Output the [x, y] coordinate of the center of the cell containing the given text.  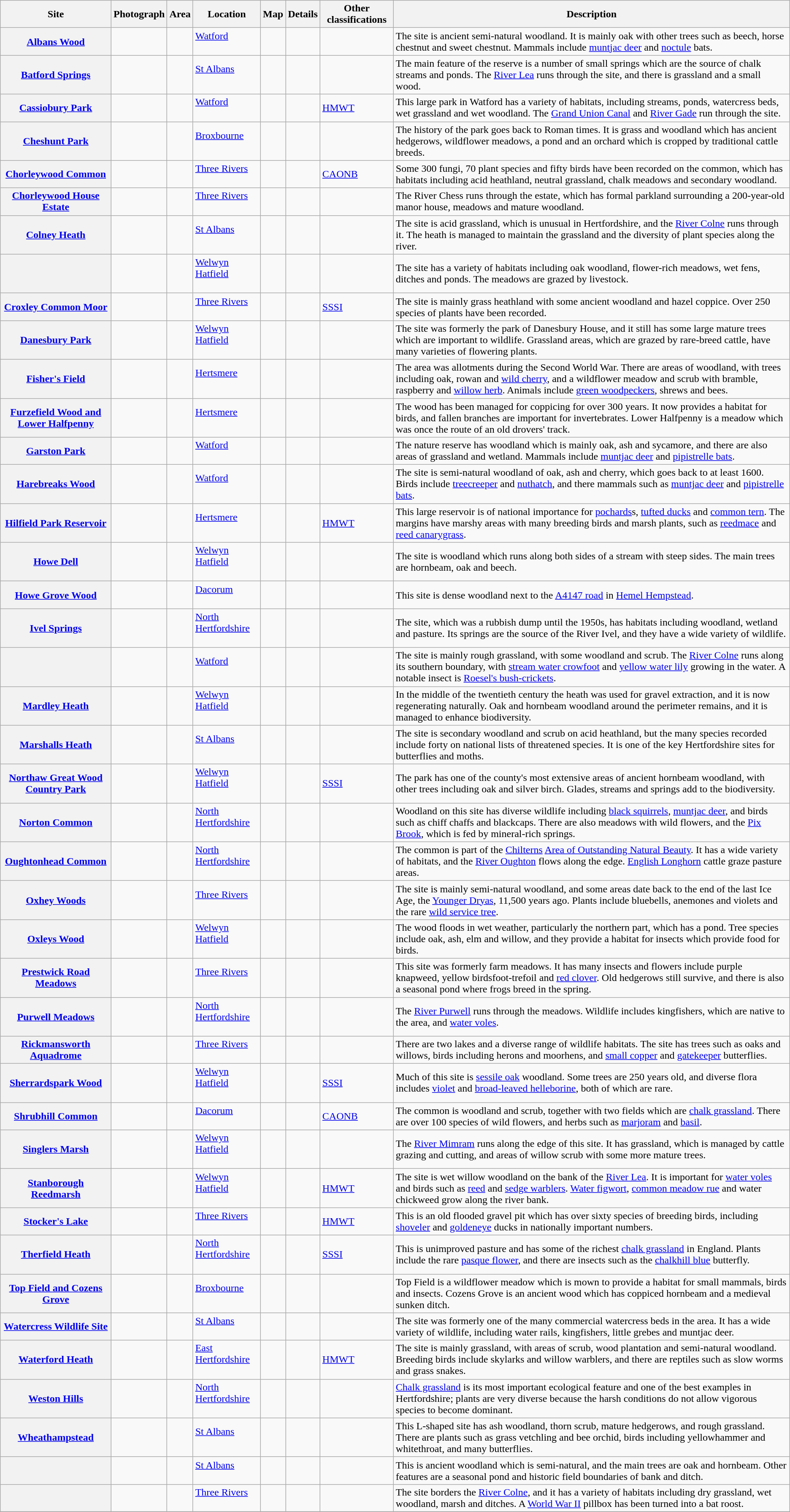
Stanborough Reedmarsh [56, 1188]
Croxley Common Moor [56, 306]
East Hertfordshire [227, 1360]
Site [56, 14]
Fisher's Field [56, 379]
Oxhey Woods [56, 900]
Hilfield Park Reservoir [56, 523]
Garston Park [56, 451]
Marshalls Heath [56, 745]
Location [227, 14]
Other classifications [357, 14]
The site is woodland which runs along both sides of a stream with steep sides. The main trees are hornbeam, oak and beech. [592, 562]
Shrubhill Common [56, 1116]
Oughtonhead Common [56, 861]
Area [180, 14]
Sherrardspark Wood [56, 1083]
Therfield Heath [56, 1255]
Waterford Heath [56, 1360]
Photograph [139, 14]
Albans Wood [56, 41]
Northaw Great Wood Country Park [56, 783]
Oxleys Wood [56, 939]
Description [592, 14]
Norton Common [56, 822]
Colney Heath [56, 235]
Weston Hills [56, 1398]
Details [303, 14]
Howe Grove Wood [56, 595]
Map [273, 14]
Rickmansworth Aquadrome [56, 1050]
Cassiobury Park [56, 108]
The site is mainly grass heathland with some ancient woodland and hazel coppice. Over 250 species of plants have been recorded. [592, 306]
Chorleywood House Estate [56, 202]
This site is dense woodland next to the A4147 road in Hemel Hempstead. [592, 595]
Purwell Meadows [56, 1016]
Furzefield Wood and Lower Halfpenny [56, 418]
Danesbury Park [56, 340]
The River Chess runs through the estate, which has formal parkland surrounding a 200-year-old manor house, meadows and mature woodland. [592, 202]
Howe Dell [56, 562]
Batford Springs [56, 75]
The River Purwell runs through the meadows. Wildlife includes kingfishers, which are native to the area, and water voles. [592, 1016]
Harebreaks Wood [56, 484]
Watercress Wildlife Site [56, 1326]
Wheathampstead [56, 1437]
The site has a variety of habitats including oak woodland, flower-rich meadows, wet fens, ditches and ponds. The meadows are grazed by livestock. [592, 274]
Mardley Heath [56, 706]
Top Field and Cozens Grove [56, 1293]
Cheshunt Park [56, 141]
Chorleywood Common [56, 174]
Stocker's Lake [56, 1222]
Ivel Springs [56, 628]
Singlers Marsh [56, 1149]
Prestwick Road Meadows [56, 978]
